Scan for the cell matching the given text and deliver its [X, Y] coordinate at center. 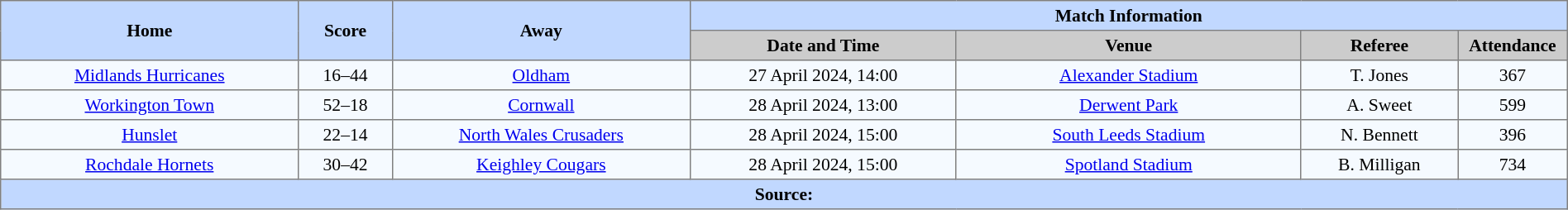
South Leeds Stadium [1128, 135]
Attendance [1513, 45]
367 [1513, 75]
Keighley Cougars [541, 165]
B. Milligan [1379, 165]
T. Jones [1379, 75]
North Wales Crusaders [541, 135]
Derwent Park [1128, 105]
22–14 [346, 135]
A. Sweet [1379, 105]
Hunslet [150, 135]
Home [150, 31]
Spotland Stadium [1128, 165]
Alexander Stadium [1128, 75]
Workington Town [150, 105]
734 [1513, 165]
Referee [1379, 45]
Match Information [1128, 16]
Source: [784, 194]
Score [346, 31]
Midlands Hurricanes [150, 75]
Venue [1128, 45]
Away [541, 31]
52–18 [346, 105]
27 April 2024, 14:00 [823, 75]
28 April 2024, 13:00 [823, 105]
Rochdale Hornets [150, 165]
Cornwall [541, 105]
30–42 [346, 165]
Oldham [541, 75]
N. Bennett [1379, 135]
16–44 [346, 75]
599 [1513, 105]
396 [1513, 135]
Date and Time [823, 45]
